Capture the cell that displays the provided text and extract its (X, Y) central coordinate. 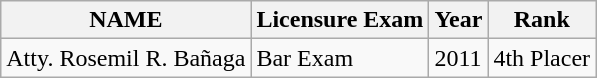
Year (458, 20)
2011 (458, 58)
Rank (542, 20)
Bar Exam (340, 58)
4th Placer (542, 58)
Licensure Exam (340, 20)
NAME (126, 20)
Atty. Rosemil R. Bañaga (126, 58)
